Capture the cell that displays the provided text and extract its [X, Y] central coordinate. 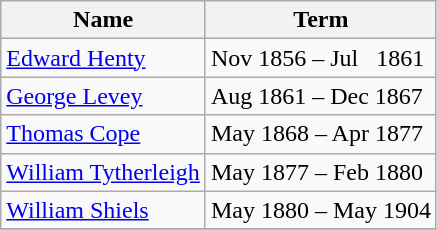
George Levey [104, 96]
Edward Henty [104, 58]
May 1880 – May 1904 [320, 210]
Nov 1856 – Jul 1861 [320, 58]
May 1868 – Apr 1877 [320, 134]
Thomas Cope [104, 134]
Term [320, 20]
Name [104, 20]
William Shiels [104, 210]
William Tytherleigh [104, 172]
May 1877 – Feb 1880 [320, 172]
Aug 1861 – Dec 1867 [320, 96]
